Scan for the cell matching the given text and deliver its [x, y] coordinate at center. 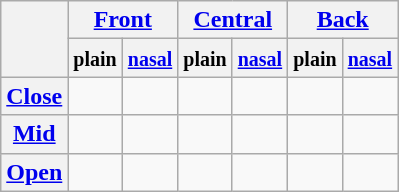
Close [34, 96]
Front [123, 20]
Back [343, 20]
Mid [34, 134]
Open [34, 172]
Central [233, 20]
